Scan for the cell matching the given text and deliver its [X, Y] coordinate at center. 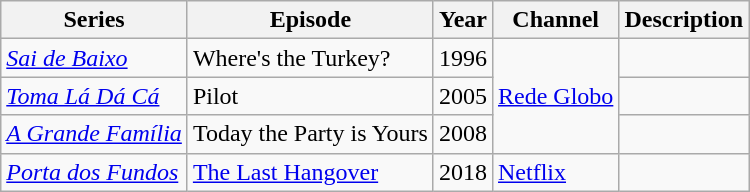
The Last Hangover [310, 172]
Series [94, 20]
Today the Party is Yours [310, 134]
2005 [462, 96]
Rede Globo [555, 96]
Sai de Baixo [94, 58]
Episode [310, 20]
Toma Lá Dá Cá [94, 96]
A Grande Família [94, 134]
2018 [462, 172]
Channel [555, 20]
Pilot [310, 96]
1996 [462, 58]
Description [684, 20]
Year [462, 20]
2008 [462, 134]
Where's the Turkey? [310, 58]
Porta dos Fundos [94, 172]
Netflix [555, 172]
